Return the (X, Y) coordinate for the center point of the cell that contains the specified text.  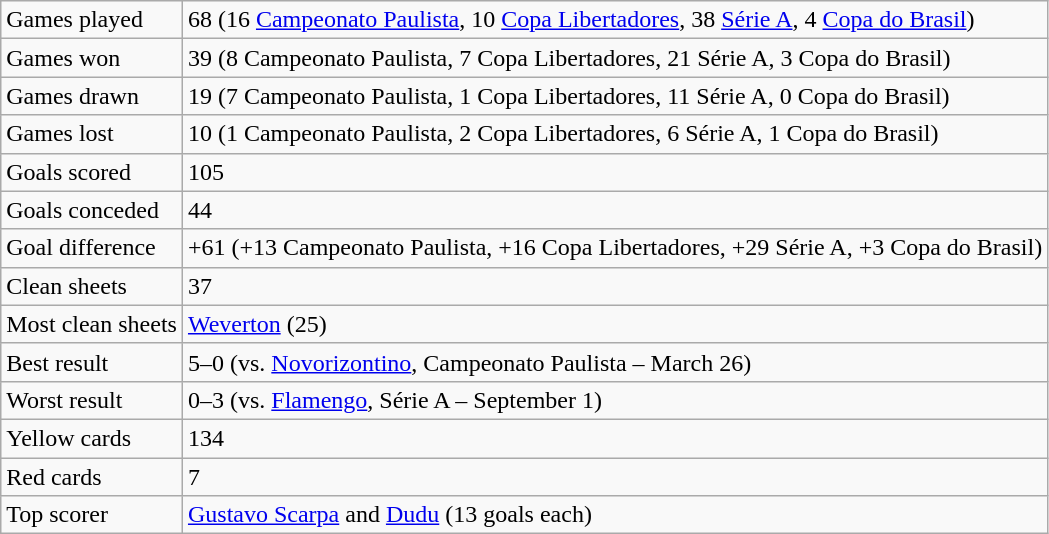
Games won (92, 58)
134 (614, 438)
Weverton (25) (614, 324)
Most clean sheets (92, 324)
7 (614, 477)
44 (614, 210)
Top scorer (92, 515)
Clean sheets (92, 286)
Red cards (92, 477)
Gustavo Scarpa and Dudu (13 goals each) (614, 515)
10 (1 Campeonato Paulista, 2 Copa Libertadores, 6 Série A, 1 Copa do Brasil) (614, 134)
Yellow cards (92, 438)
Goal difference (92, 248)
Best result (92, 362)
0–3 (vs. Flamengo, Série A – September 1) (614, 400)
Worst result (92, 400)
Goals scored (92, 172)
Games lost (92, 134)
19 (7 Campeonato Paulista, 1 Copa Libertadores, 11 Série A, 0 Copa do Brasil) (614, 96)
+61 (+13 Campeonato Paulista, +16 Copa Libertadores, +29 Série A, +3 Copa do Brasil) (614, 248)
Games drawn (92, 96)
Games played (92, 20)
Goals conceded (92, 210)
68 (16 Campeonato Paulista, 10 Copa Libertadores, 38 Série A, 4 Copa do Brasil) (614, 20)
105 (614, 172)
39 (8 Campeonato Paulista, 7 Copa Libertadores, 21 Série A, 3 Copa do Brasil) (614, 58)
37 (614, 286)
5–0 (vs. Novorizontino, Campeonato Paulista – March 26) (614, 362)
